Find where the given text appears and provide that cell's center as [x, y] coordinate. 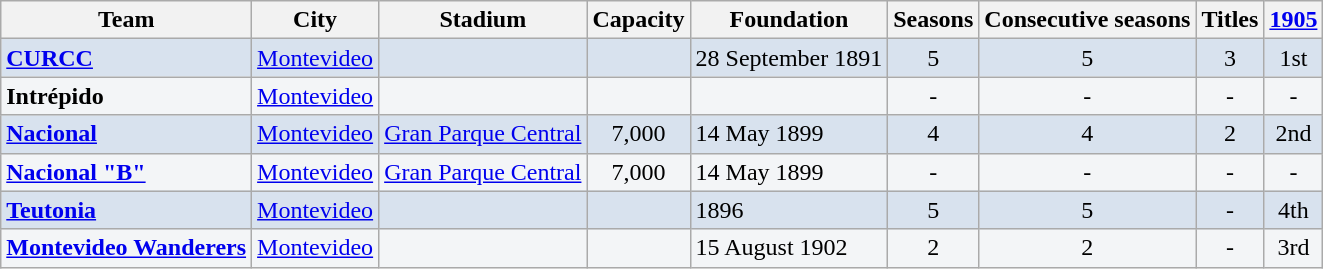
28 September 1891 [789, 58]
4th [1294, 210]
Capacity [638, 20]
1905 [1294, 20]
3 [1230, 58]
Nacional [126, 134]
CURCC [126, 58]
3rd [1294, 248]
1st [1294, 58]
15 August 1902 [789, 248]
Montevideo Wanderers [126, 248]
Nacional "B" [126, 172]
Seasons [934, 20]
Intrépido [126, 96]
Stadium [483, 20]
2nd [1294, 134]
Consecutive seasons [1088, 20]
Teutonia [126, 210]
Team [126, 20]
City [316, 20]
1896 [789, 210]
Foundation [789, 20]
Titles [1230, 20]
